Determine the (x, y) coordinate at the center of the cell enclosing the given text.  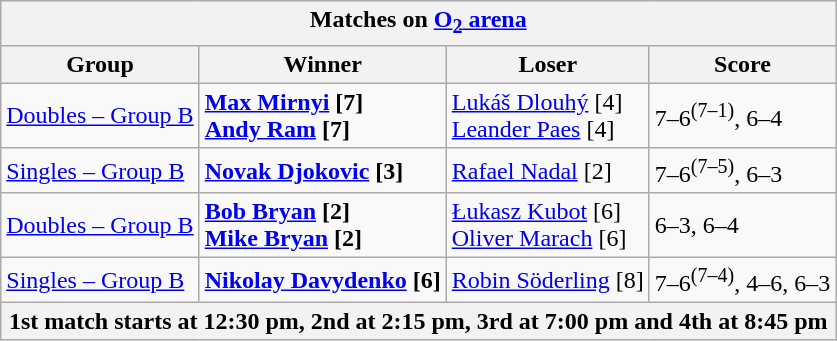
7–6(7–1), 6–4 (742, 116)
Group (100, 64)
Łukasz Kubot [6] Oliver Marach [6] (548, 226)
7–6(7–4), 4–6, 6–3 (742, 280)
Robin Söderling [8] (548, 280)
Score (742, 64)
7–6(7–5), 6–3 (742, 170)
Lukáš Dlouhý [4] Leander Paes [4] (548, 116)
Matches on O2 arena (418, 23)
Rafael Nadal [2] (548, 170)
6–3, 6–4 (742, 226)
Bob Bryan [2] Mike Bryan [2] (322, 226)
1st match starts at 12:30 pm, 2nd at 2:15 pm, 3rd at 7:00 pm and 4th at 8:45 pm (418, 321)
Winner (322, 64)
Max Mirnyi [7] Andy Ram [7] (322, 116)
Nikolay Davydenko [6] (322, 280)
Loser (548, 64)
Novak Djokovic [3] (322, 170)
